Find where the given text appears and provide that cell's center as (x, y) coordinate. 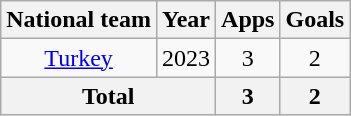
Apps (248, 20)
2023 (186, 58)
Total (108, 96)
Turkey (79, 58)
Year (186, 20)
Goals (315, 20)
National team (79, 20)
